Detect which cell encompasses the target text, then output its [x, y] center coordinate. 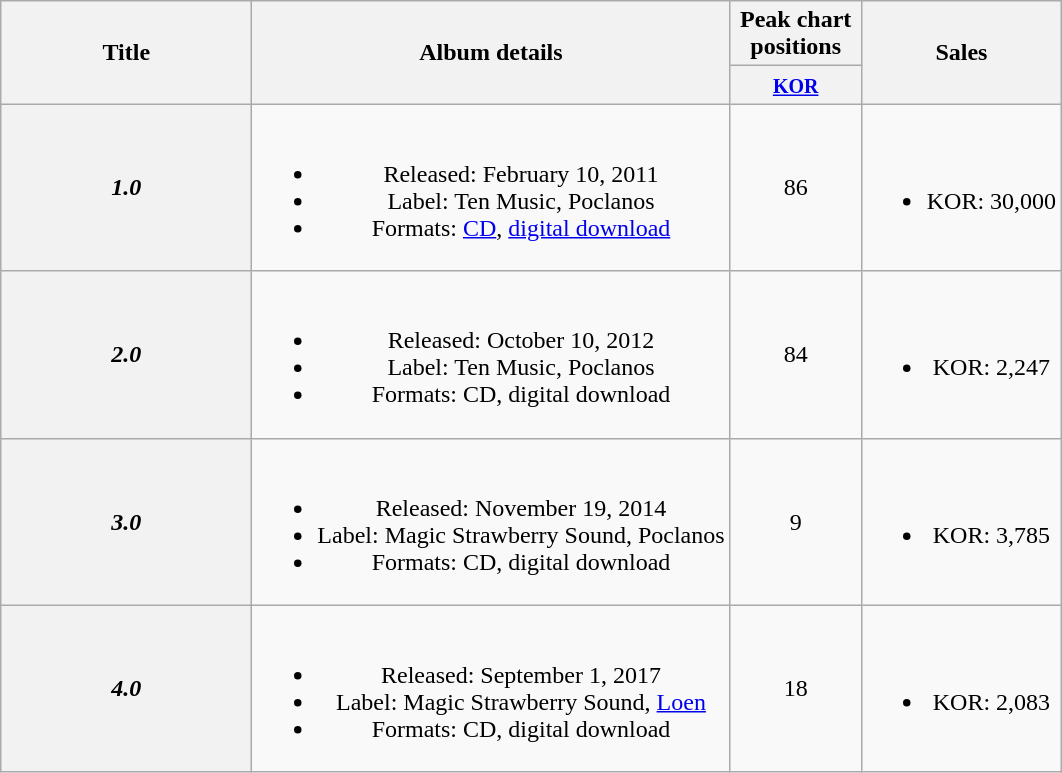
1.0 [126, 188]
Released: October 10, 2012Label: Ten Music, PoclanosFormats: CD, digital download [491, 354]
Title [126, 52]
86 [796, 188]
KOR: 30,000 [961, 188]
KOR: 3,785 [961, 522]
Released: February 10, 2011Label: Ten Music, PoclanosFormats: CD, digital download [491, 188]
4.0 [126, 688]
KOR: 2,247 [961, 354]
9 [796, 522]
Album details [491, 52]
84 [796, 354]
Released: September 1, 2017Label: Magic Strawberry Sound, LoenFormats: CD, digital download [491, 688]
3.0 [126, 522]
18 [796, 688]
Released: November 19, 2014Label: Magic Strawberry Sound, PoclanosFormats: CD, digital download [491, 522]
Peak chart positions [796, 34]
KOR: 2,083 [961, 688]
KOR [796, 85]
2.0 [126, 354]
Sales [961, 52]
